For the text-containing cell, return its midpoint in [x, y] coordinate format. 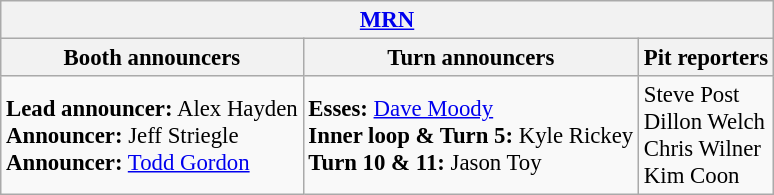
Turn announcers [470, 58]
Esses: Dave Moody Inner loop & Turn 5: Kyle RickeyTurn 10 & 11: Jason Toy [470, 136]
MRN [388, 20]
Pit reporters [706, 58]
Steve PostDillon WelchChris WilnerKim Coon [706, 136]
Lead announcer: Alex HaydenAnnouncer: Jeff StriegleAnnouncer: Todd Gordon [152, 136]
Booth announcers [152, 58]
